Detect which cell encompasses the target text, then output its [x, y] center coordinate. 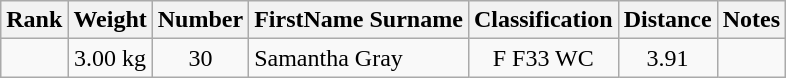
Notes [751, 20]
Samantha Gray [359, 58]
F F33 WC [543, 58]
3.00 kg [110, 58]
Weight [110, 20]
3.91 [668, 58]
30 [200, 58]
Number [200, 20]
Classification [543, 20]
Distance [668, 20]
FirstName Surname [359, 20]
Rank [34, 20]
